Return [X, Y] of the center of cell containing provided text 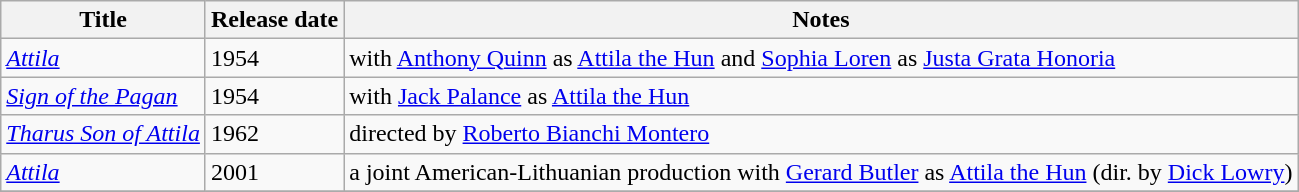
with Jack Palance as Attila the Hun [821, 96]
with Anthony Quinn as Attila the Hun and Sophia Loren as Justa Grata Honoria [821, 58]
Title [104, 20]
a joint American-Lithuanian production with Gerard Butler as Attila the Hun (dir. by Dick Lowry) [821, 172]
Release date [274, 20]
Notes [821, 20]
Tharus Son of Attila [104, 134]
directed by Roberto Bianchi Montero [821, 134]
2001 [274, 172]
Sign of the Pagan [104, 96]
1962 [274, 134]
